From the cell containing the given text, extract its center point as (X, Y) coordinate. 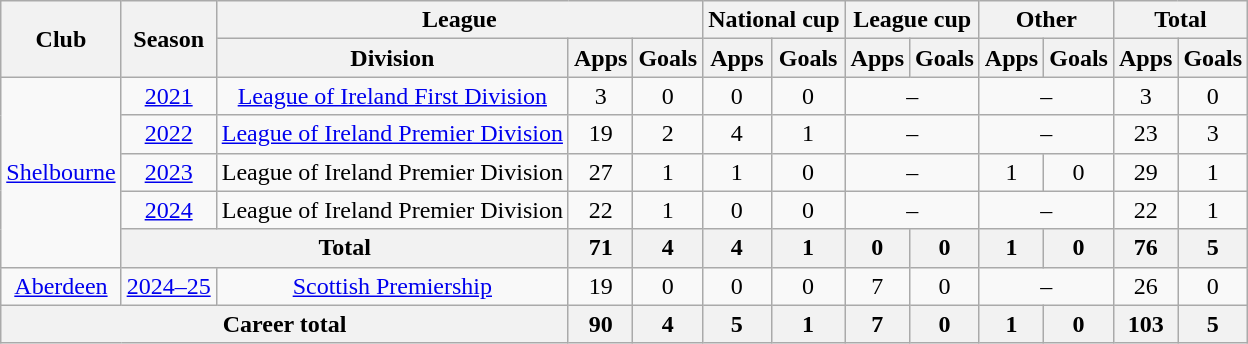
2023 (168, 172)
90 (600, 324)
League of Ireland First Division (392, 96)
Shelbourne (61, 172)
27 (600, 172)
2024–25 (168, 286)
76 (1145, 248)
2 (668, 134)
103 (1145, 324)
League cup (912, 20)
Aberdeen (61, 286)
2024 (168, 210)
Division (392, 58)
29 (1145, 172)
71 (600, 248)
Season (168, 39)
Club (61, 39)
26 (1145, 286)
League (459, 20)
2022 (168, 134)
2021 (168, 96)
National cup (774, 20)
Scottish Premiership (392, 286)
23 (1145, 134)
Other (1046, 20)
Career total (285, 324)
